Provide the [X, Y] coordinate of the cell's center where the given text is located.  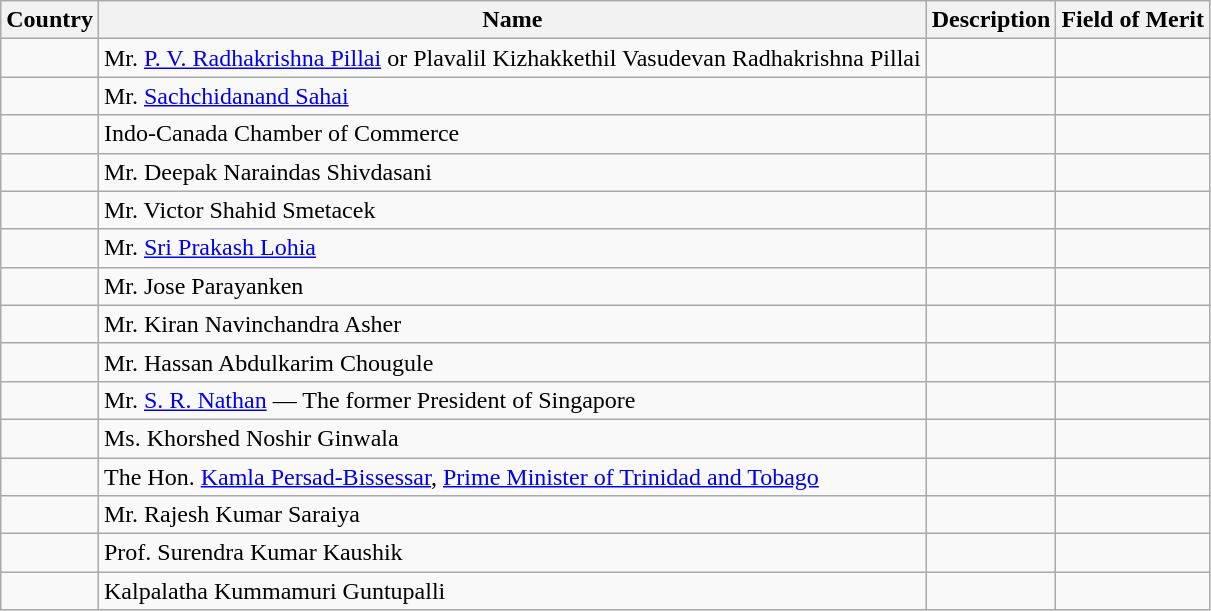
Mr. P. V. Radhakrishna Pillai or Plavalil Kizhakkethil Vasudevan Radhakrishna Pillai [512, 58]
Mr. Rajesh Kumar Saraiya [512, 515]
Mr. Victor Shahid Smetacek [512, 210]
Field of Merit [1133, 20]
Description [991, 20]
Mr. Sachchidanand Sahai [512, 96]
Mr. Sri Prakash Lohia [512, 248]
Name [512, 20]
Country [50, 20]
Mr. Kiran Navinchandra Asher [512, 324]
Mr. Jose Parayanken [512, 286]
Indo‐Canada Chamber of Commerce [512, 134]
Prof. Surendra Kumar Kaushik [512, 553]
Mr. S. R. Nathan — The former President of Singapore [512, 400]
The Hon. Kamla Persad-Bissessar, Prime Minister of Trinidad and Tobago [512, 477]
Mr. Deepak Naraindas Shivdasani [512, 172]
Ms. Khorshed Noshir Ginwala [512, 438]
Mr. Hassan Abdulkarim Chougule [512, 362]
Kalpalatha Kummamuri Guntupalli [512, 591]
